Output the [x, y] coordinate of the center of the cell containing the given text.  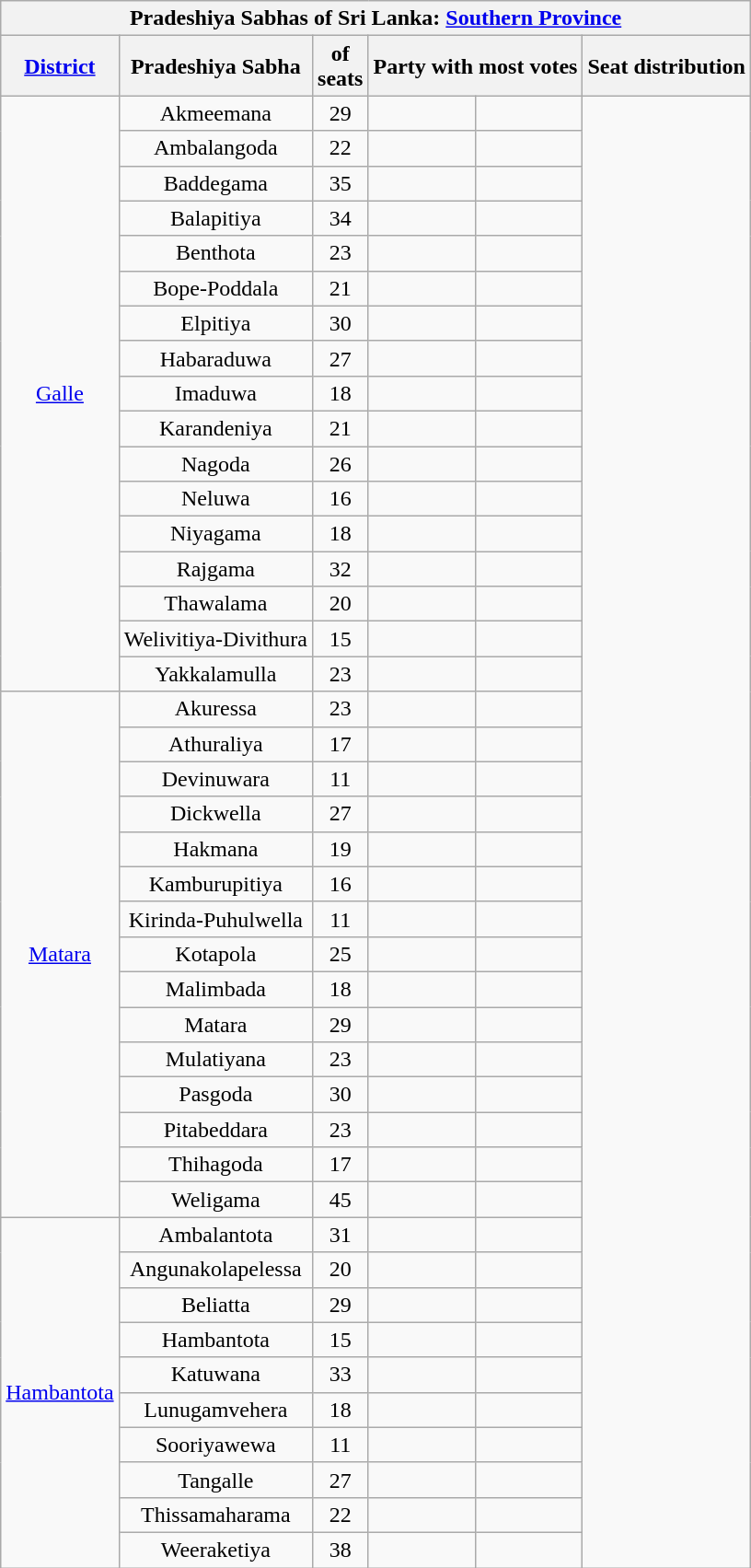
Imaduwa [215, 393]
Pradeshiya Sabhas of Sri Lanka: Southern Province [375, 18]
Niyagama [215, 534]
Kotapola [215, 954]
Pitabeddara [215, 1130]
Dickwella [215, 814]
25 [341, 954]
33 [341, 1375]
Baddegama [215, 183]
Akuressa [215, 709]
Galle [60, 394]
Athuraliya [215, 744]
Yakkalamulla [215, 674]
26 [341, 463]
Malimbada [215, 989]
32 [341, 569]
Mulatiyana [215, 1060]
Elpitiya [215, 323]
Lunugamvehera [215, 1410]
Angunakolapelessa [215, 1270]
Rajgama [215, 569]
Thihagoda [215, 1165]
Kirinda-Puhulwella [215, 919]
35 [341, 183]
Pasgoda [215, 1095]
Hakmana [215, 849]
Weligama [215, 1200]
Seat distribution [666, 66]
Party with most votes [475, 66]
Ambalantota [215, 1235]
Ambalangoda [215, 148]
Balapitiya [215, 218]
Pradeshiya Sabha [215, 66]
Akmeemana [215, 113]
Benthota [215, 253]
Welivitiya-Divithura [215, 639]
Katuwana [215, 1375]
31 [341, 1235]
Karandeniya [215, 428]
Tangalle [215, 1480]
Thawalama [215, 604]
Nagoda [215, 463]
Devinuwara [215, 779]
Habaraduwa [215, 358]
Sooriyawewa [215, 1445]
Weeraketiya [215, 1550]
District [60, 66]
Beliatta [215, 1305]
19 [341, 849]
ofseats [341, 66]
Neluwa [215, 499]
Kamburupitiya [215, 884]
Bope-Poddala [215, 288]
38 [341, 1550]
45 [341, 1200]
Thissamaharama [215, 1515]
34 [341, 218]
